Scan for the cell matching the given text and deliver its (x, y) coordinate at center. 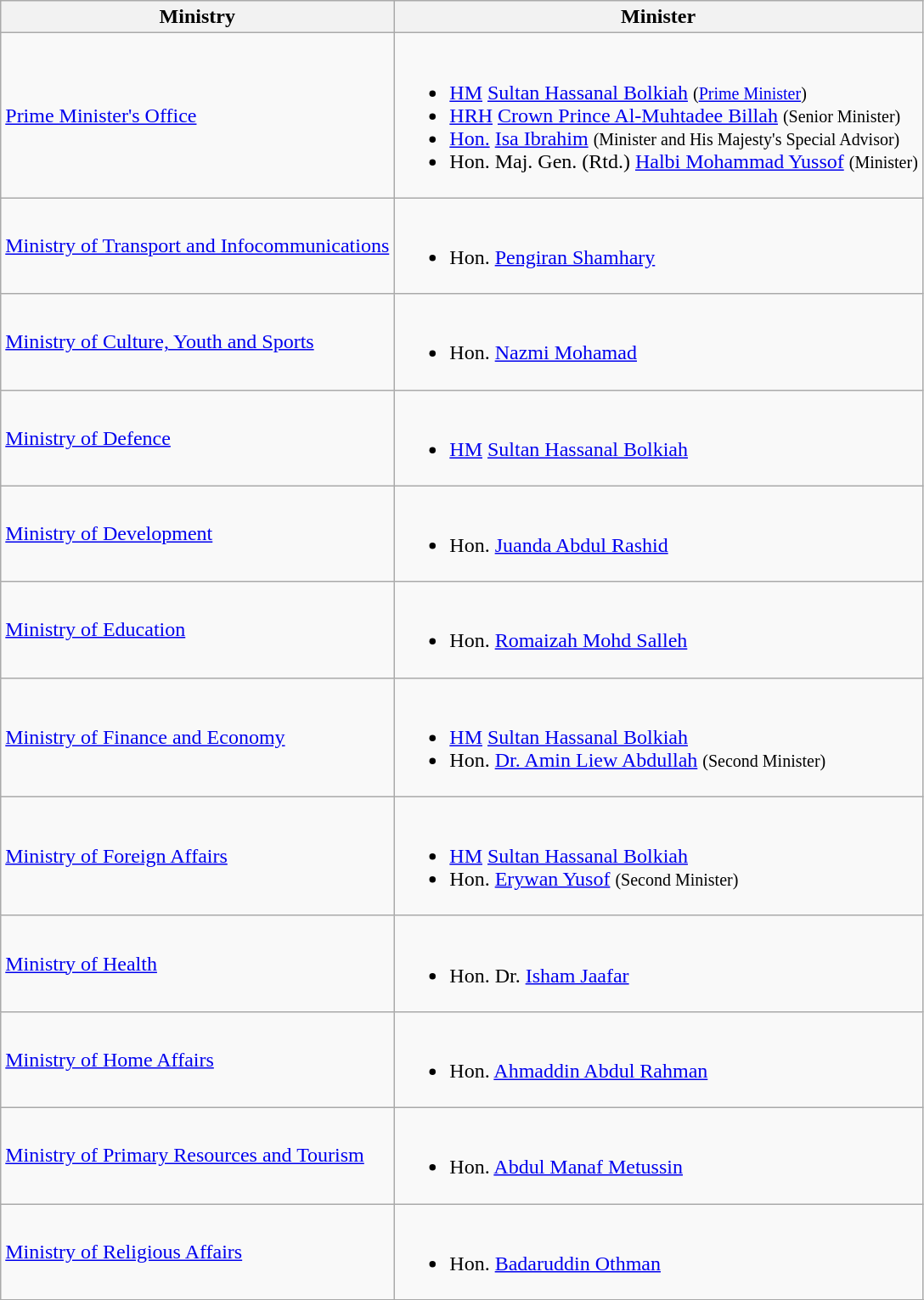
HM Sultan Hassanal BolkiahHon. Dr. Amin Liew Abdullah (Second Minister) (659, 737)
Ministry of Home Affairs (197, 1060)
Hon. Dr. Isham Jaafar (659, 963)
Ministry of Development (197, 533)
Ministry of Religious Affairs (197, 1252)
Minister (659, 17)
Hon. Ahmaddin Abdul Rahman (659, 1060)
Ministry (197, 17)
Hon. Juanda Abdul Rashid (659, 533)
Ministry of Education (197, 630)
Hon. Romaizah Mohd Salleh (659, 630)
Ministry of Culture, Youth and Sports (197, 341)
Ministry of Primary Resources and Tourism (197, 1155)
Ministry of Transport and Infocommunications (197, 246)
HM Sultan Hassanal Bolkiah (659, 438)
Ministry of Health (197, 963)
Ministry of Finance and Economy (197, 737)
HM Sultan Hassanal BolkiahHon. Erywan Yusof (Second Minister) (659, 856)
Hon. Badaruddin Othman (659, 1252)
Hon. Nazmi Mohamad (659, 341)
Prime Minister's Office (197, 115)
Ministry of Defence (197, 438)
Hon. Abdul Manaf Metussin (659, 1155)
Hon. Pengiran Shamhary (659, 246)
Ministry of Foreign Affairs (197, 856)
